Provide the (x, y) coordinate of the cell's center where the given text is located.  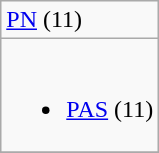
PN (11) (80, 20)
PAS (11) (80, 96)
